Output the (x, y) coordinate of the center of the cell containing the given text.  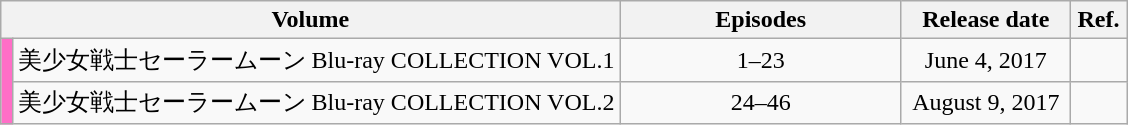
美少女戦士セーラームーン Blu-ray COLLECTION VOL.2 (316, 102)
1–23 (760, 60)
Release date (986, 20)
August 9, 2017 (986, 102)
24–46 (760, 102)
Episodes (760, 20)
Ref. (1098, 20)
June 4, 2017 (986, 60)
美少女戦士セーラームーン Blu-ray COLLECTION VOL.1 (316, 60)
Volume (310, 20)
